Scan for the cell matching the given text and deliver its [X, Y] coordinate at center. 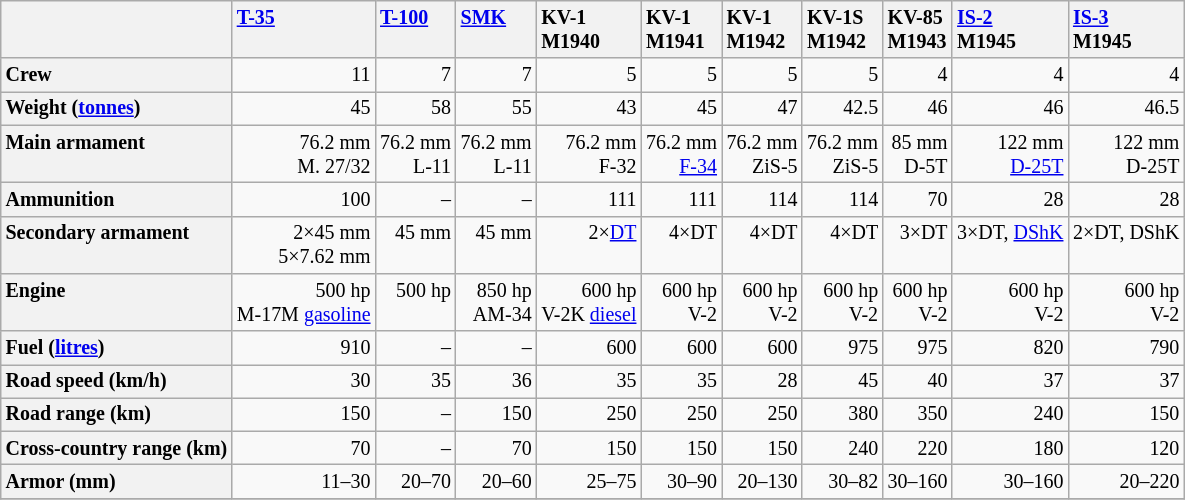
11–30 [304, 482]
76.2 mm F-34 [682, 154]
120 [1126, 448]
910 [304, 348]
Road speed (km/h) [116, 382]
Armor (mm) [116, 482]
30 [304, 382]
350 [918, 414]
500 hp [416, 302]
2×DT [588, 244]
25–75 [588, 482]
55 [496, 108]
380 [842, 414]
Secondary armament [116, 244]
40 [918, 382]
Road range (km) [116, 414]
820 [1010, 348]
Cross-country range (km) [116, 448]
20–70 [416, 482]
30–82 [842, 482]
T-35 [304, 30]
Crew [116, 76]
42.5 [842, 108]
20–130 [762, 482]
SMK [496, 30]
KV-1 M1941 [682, 30]
20–60 [496, 482]
Main armament [116, 154]
20–220 [1126, 482]
2×45 mm5×7.62 mm [304, 244]
T-100 [416, 30]
220 [918, 448]
36 [496, 382]
850 hp AM-34 [496, 302]
76.2 mm F-32 [588, 154]
Fuel (litres) [116, 348]
Ammunition [116, 200]
3×DT, DShK [1010, 244]
600 hp V-2K diesel [588, 302]
Engine [116, 302]
46.5 [1126, 108]
3×DT [918, 244]
58 [416, 108]
500 hp M-17M gasoline [304, 302]
790 [1126, 348]
2×DT, DShK [1126, 244]
KV-85 M1943 [918, 30]
180 [1010, 448]
IS-3M1945 [1126, 30]
47 [762, 108]
11 [304, 76]
76.2 mm M. 27/32 [304, 154]
KV-1 M1942 [762, 30]
100 [304, 200]
85 mm D-5T [918, 154]
KV-1S M1942 [842, 30]
30–90 [682, 482]
Weight (tonnes) [116, 108]
43 [588, 108]
KV-1 M1940 [588, 30]
IS-2 M1945 [1010, 30]
